Determine the (X, Y) coordinate at the center of the cell enclosing the given text.  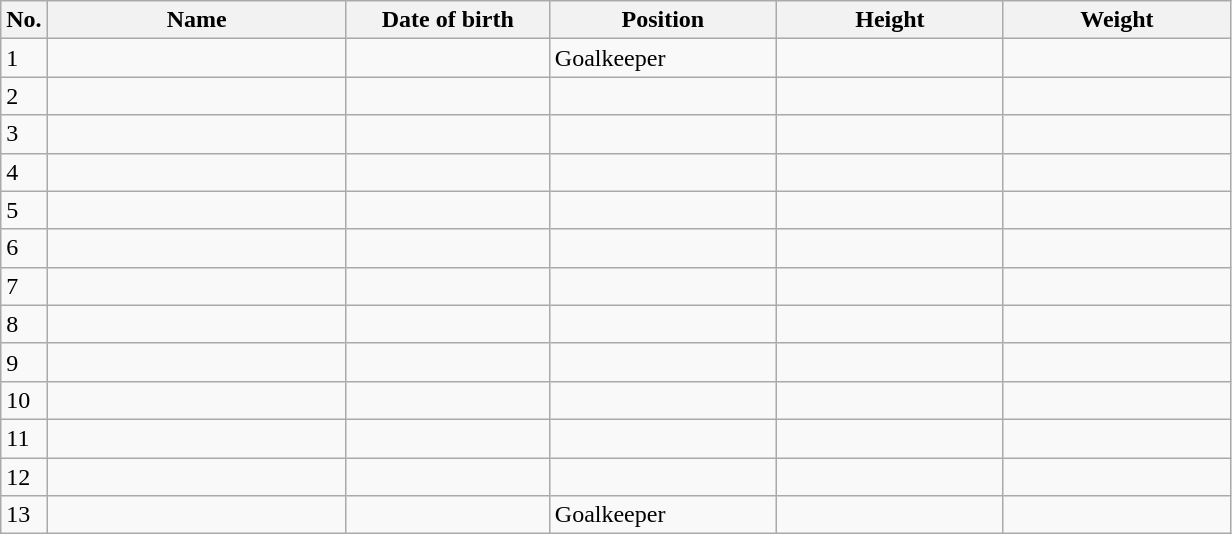
6 (24, 248)
Position (662, 20)
10 (24, 400)
4 (24, 172)
13 (24, 515)
Name (196, 20)
8 (24, 324)
11 (24, 438)
Date of birth (448, 20)
No. (24, 20)
1 (24, 58)
5 (24, 210)
2 (24, 96)
12 (24, 477)
9 (24, 362)
Height (890, 20)
7 (24, 286)
3 (24, 134)
Weight (1116, 20)
